Search for the cell housing the specified text and yield its [x, y] center coordinate. 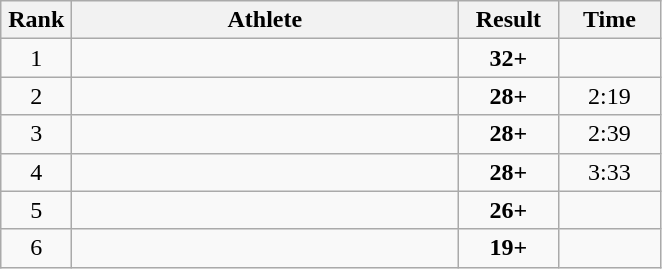
26+ [508, 210]
Result [508, 20]
Rank [36, 20]
4 [36, 172]
2:39 [610, 134]
1 [36, 58]
6 [36, 248]
19+ [508, 248]
Time [610, 20]
2:19 [610, 96]
5 [36, 210]
3:33 [610, 172]
32+ [508, 58]
3 [36, 134]
2 [36, 96]
Athlete [265, 20]
